Capture the cell that displays the provided text and extract its [X, Y] central coordinate. 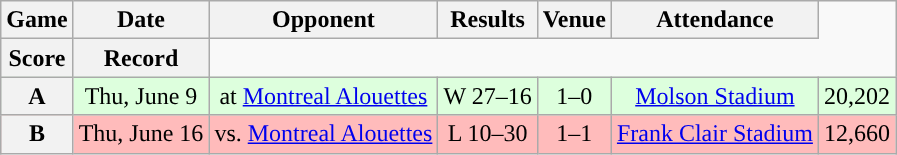
L 10–30 [488, 134]
Record [141, 58]
vs. Montreal Alouettes [324, 134]
20,202 [856, 96]
Molson Stadium [714, 96]
Opponent [324, 20]
at Montreal Alouettes [324, 96]
Attendance [714, 20]
12,660 [856, 134]
W 27–16 [488, 96]
Thu, June 9 [141, 96]
Date [141, 20]
Score [37, 58]
Thu, June 16 [141, 134]
A [37, 96]
1–1 [574, 134]
Venue [574, 20]
1–0 [574, 96]
Frank Clair Stadium [714, 134]
Results [488, 20]
B [37, 134]
Game [37, 20]
